Detect which cell encompasses the target text, then output its [x, y] center coordinate. 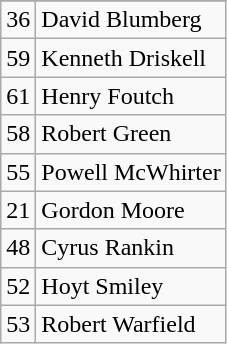
Henry Foutch [131, 96]
52 [18, 286]
Cyrus Rankin [131, 248]
59 [18, 58]
21 [18, 210]
Robert Green [131, 134]
Gordon Moore [131, 210]
48 [18, 248]
55 [18, 172]
53 [18, 324]
Hoyt Smiley [131, 286]
58 [18, 134]
Powell McWhirter [131, 172]
Robert Warfield [131, 324]
Kenneth Driskell [131, 58]
David Blumberg [131, 20]
61 [18, 96]
36 [18, 20]
